Search for the cell housing the specified text and yield its [X, Y] center coordinate. 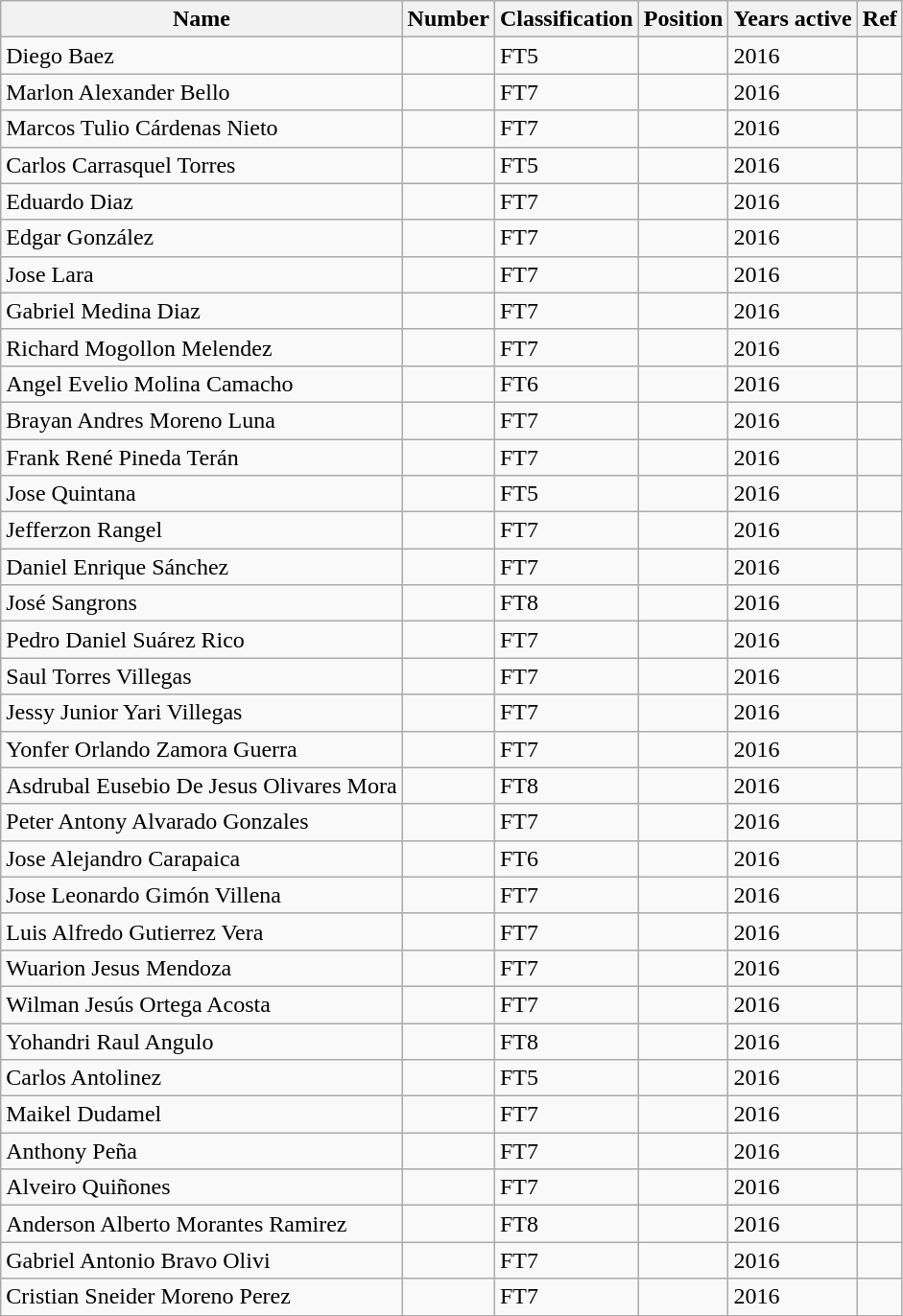
Wuarion Jesus Mendoza [202, 968]
Angel Evelio Molina Camacho [202, 384]
Yohandri Raul Angulo [202, 1041]
Number [448, 19]
Saul Torres Villegas [202, 676]
Marlon Alexander Bello [202, 92]
Position [683, 19]
Richard Mogollon Melendez [202, 347]
Anthony Peña [202, 1151]
Eduardo Diaz [202, 201]
Jose Lara [202, 274]
Edgar González [202, 238]
Diego Baez [202, 56]
Peter Antony Alvarado Gonzales [202, 822]
Brayan Andres Moreno Luna [202, 420]
Cristian Sneider Moreno Perez [202, 1297]
Wilman Jesús Ortega Acosta [202, 1004]
Anderson Alberto Morantes Ramirez [202, 1224]
Name [202, 19]
Jose Leonardo Gimón Villena [202, 895]
Marcos Tulio Cárdenas Nieto [202, 129]
Daniel Enrique Sánchez [202, 567]
Gabriel Antonio Bravo Olivi [202, 1260]
Gabriel Medina Diaz [202, 311]
Jessy Junior Yari Villegas [202, 713]
Pedro Daniel Suárez Rico [202, 640]
Jose Quintana [202, 494]
Frank René Pineda Terán [202, 458]
Maikel Dudamel [202, 1115]
Carlos Antolinez [202, 1078]
José Sangrons [202, 603]
Yonfer Orlando Zamora Guerra [202, 749]
Jose Alejandro Carapaica [202, 858]
Years active [793, 19]
Ref [879, 19]
Classification [566, 19]
Carlos Carrasquel Torres [202, 165]
Asdrubal Eusebio De Jesus Olivares Mora [202, 786]
Jefferzon Rangel [202, 530]
Alveiro Quiñones [202, 1187]
Luis Alfredo Gutierrez Vera [202, 931]
